From the cell containing the given text, extract its center point as [x, y] coordinate. 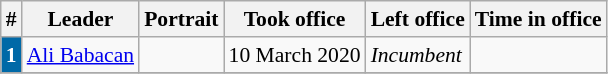
# [12, 19]
10 March 2020 [295, 55]
Leader [80, 19]
Portrait [181, 19]
Ali Babacan [80, 55]
1 [12, 55]
Time in office [538, 19]
Incumbent [418, 55]
Left office [418, 19]
Took office [295, 19]
